Scan for the cell matching the given text and deliver its (X, Y) coordinate at center. 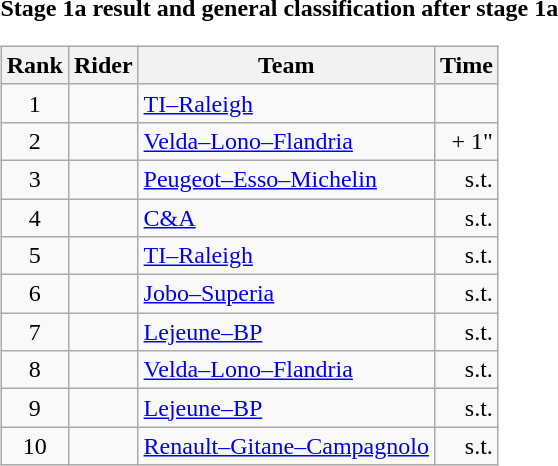
8 (34, 370)
1 (34, 103)
+ 1" (466, 141)
4 (34, 217)
Time (466, 65)
Jobo–Superia (286, 294)
5 (34, 256)
3 (34, 179)
Rider (103, 65)
9 (34, 408)
Rank (34, 65)
Team (286, 65)
2 (34, 141)
C&A (286, 217)
7 (34, 332)
Renault–Gitane–Campagnolo (286, 446)
6 (34, 294)
Peugeot–Esso–Michelin (286, 179)
10 (34, 446)
